Return the (x, y) coordinate for the center point of the cell that contains the specified text.  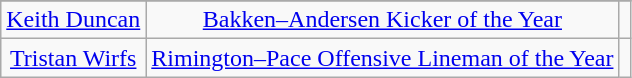
Keith Duncan (74, 20)
Rimington–Pace Offensive Lineman of the Year (382, 58)
Bakken–Andersen Kicker of the Year (382, 20)
Tristan Wirfs (74, 58)
